Capture the cell that displays the provided text and extract its (X, Y) central coordinate. 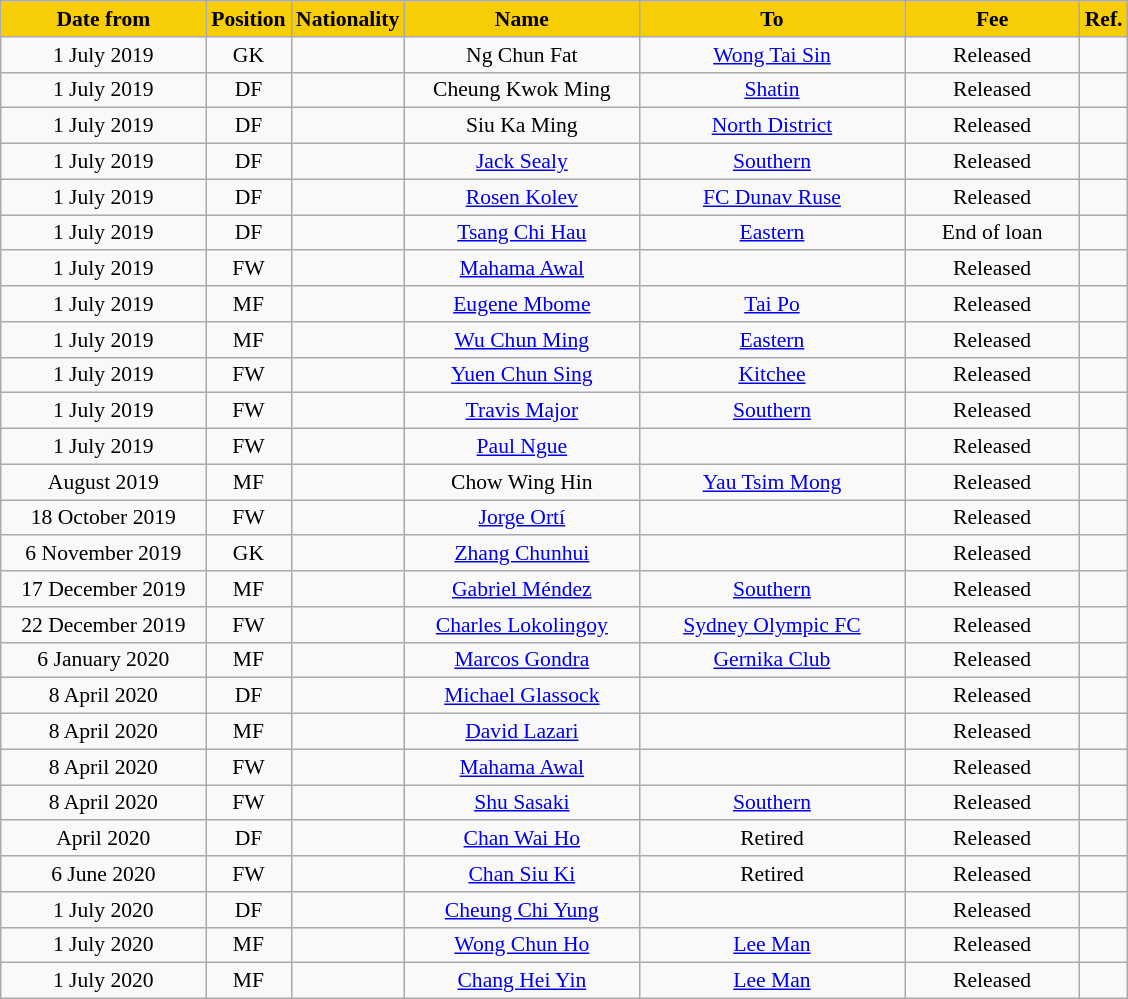
Wong Chun Ho (522, 945)
Name (522, 19)
Shu Sasaki (522, 803)
Kitchee (772, 375)
Cheung Chi Yung (522, 910)
End of loan (992, 233)
Rosen Kolev (522, 197)
August 2019 (104, 482)
David Lazari (522, 732)
Tai Po (772, 304)
Ng Chun Fat (522, 55)
6 June 2020 (104, 874)
FC Dunav Ruse (772, 197)
Travis Major (522, 411)
Siu Ka Ming (522, 126)
Gernika Club (772, 660)
Charles Lokolingoy (522, 625)
6 November 2019 (104, 554)
Zhang Chunhui (522, 554)
April 2020 (104, 839)
6 January 2020 (104, 660)
Michael Glassock (522, 696)
Marcos Gondra (522, 660)
Cheung Kwok Ming (522, 90)
Position (248, 19)
18 October 2019 (104, 518)
Sydney Olympic FC (772, 625)
Chan Wai Ho (522, 839)
Date from (104, 19)
Paul Ngue (522, 447)
22 December 2019 (104, 625)
Yau Tsim Mong (772, 482)
Tsang Chi Hau (522, 233)
North District (772, 126)
17 December 2019 (104, 589)
Yuen Chun Sing (522, 375)
Shatin (772, 90)
Chang Hei Yin (522, 981)
Jack Sealy (522, 162)
Wu Chun Ming (522, 340)
Wong Tai Sin (772, 55)
Fee (992, 19)
Chow Wing Hin (522, 482)
Chan Siu Ki (522, 874)
Eugene Mbome (522, 304)
Ref. (1104, 19)
To (772, 19)
Nationality (348, 19)
Jorge Ortí (522, 518)
Gabriel Méndez (522, 589)
